Identify which cell holds the provided text, then report its [X, Y] central coordinate. 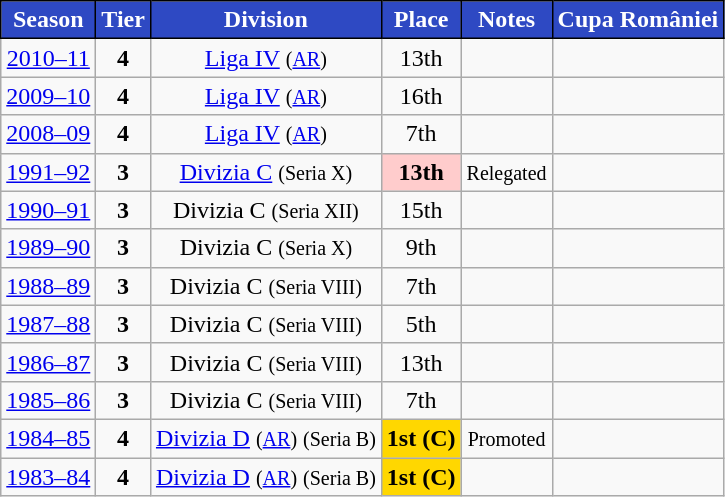
1985–86 [48, 400]
Notes [506, 20]
2010–11 [48, 58]
1984–85 [48, 438]
16th [421, 96]
1990–91 [48, 210]
Place [421, 20]
Division [266, 20]
1987–88 [48, 324]
2009–10 [48, 96]
1986–87 [48, 362]
1991–92 [48, 172]
Relegated [506, 172]
2008–09 [48, 134]
Tier [124, 20]
1983–84 [48, 477]
1988–89 [48, 286]
9th [421, 248]
Cupa României [638, 20]
15th [421, 210]
Divizia C (Seria XII) [266, 210]
Promoted [506, 438]
Season [48, 20]
5th [421, 324]
1989–90 [48, 248]
